Locate the cell with the specified text and output its (x, y) center coordinate. 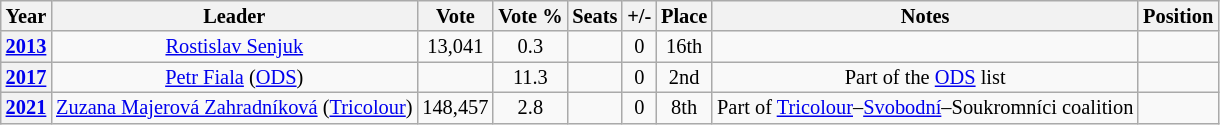
16th (684, 46)
2013 (26, 46)
Leader (234, 16)
2nd (684, 78)
0.3 (530, 46)
Seats (594, 16)
Place (684, 16)
Notes (925, 16)
Rostislav Senjuk (234, 46)
Year (26, 16)
Zuzana Majerová Zahradníková (Tricolour) (234, 108)
Petr Fiala (ODS) (234, 78)
13,041 (455, 46)
8th (684, 108)
+/- (639, 16)
Position (1178, 16)
2.8 (530, 108)
Part of Tricolour–Svobodní–Soukromníci coalition (925, 108)
2017 (26, 78)
Part of the ODS list (925, 78)
2021 (26, 108)
Vote % (530, 16)
11.3 (530, 78)
148,457 (455, 108)
Vote (455, 16)
